Output the (x, y) coordinate of the center of the cell containing the given text.  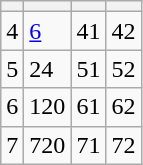
61 (88, 107)
41 (88, 31)
120 (48, 107)
52 (124, 69)
72 (124, 145)
720 (48, 145)
4 (12, 31)
71 (88, 145)
24 (48, 69)
62 (124, 107)
7 (12, 145)
42 (124, 31)
5 (12, 69)
51 (88, 69)
